From the cell containing the given text, extract its center point as (x, y) coordinate. 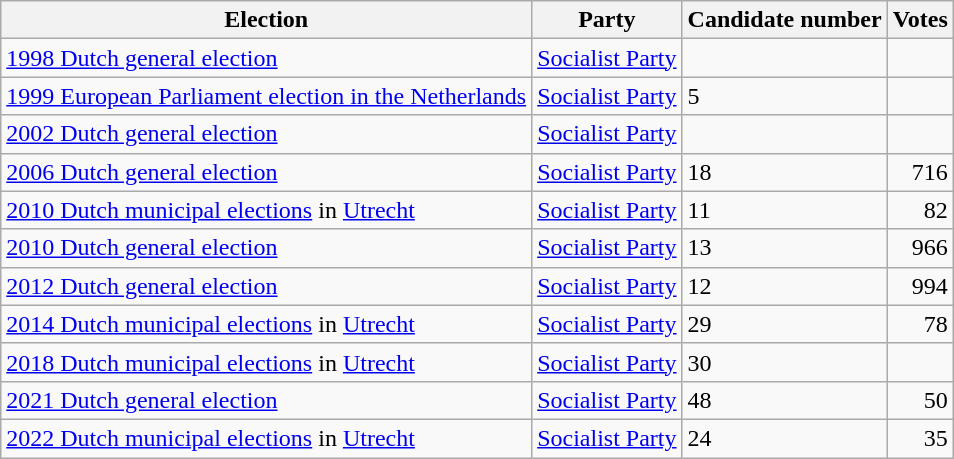
1999 European Parliament election in the Netherlands (266, 96)
48 (784, 400)
2021 Dutch general election (266, 400)
Election (266, 20)
966 (920, 248)
11 (784, 210)
2010 Dutch general election (266, 248)
29 (784, 324)
50 (920, 400)
2012 Dutch general election (266, 286)
994 (920, 286)
2018 Dutch municipal elections in Utrecht (266, 362)
82 (920, 210)
Votes (920, 20)
716 (920, 172)
12 (784, 286)
13 (784, 248)
5 (784, 96)
Party (607, 20)
Candidate number (784, 20)
18 (784, 172)
2006 Dutch general election (266, 172)
2022 Dutch municipal elections in Utrecht (266, 438)
2014 Dutch municipal elections in Utrecht (266, 324)
2010 Dutch municipal elections in Utrecht (266, 210)
78 (920, 324)
24 (784, 438)
1998 Dutch general election (266, 58)
30 (784, 362)
2002 Dutch general election (266, 134)
35 (920, 438)
